Return (X, Y) of the center of cell containing provided text 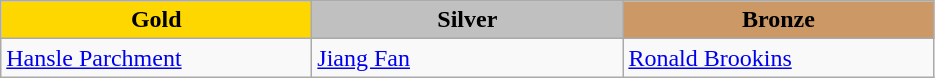
Hansle Parchment (156, 58)
Bronze (778, 20)
Gold (156, 20)
Jiang Fan (468, 58)
Ronald Brookins (778, 58)
Silver (468, 20)
